Return the [X, Y] coordinate for the center point of the cell that contains the specified text.  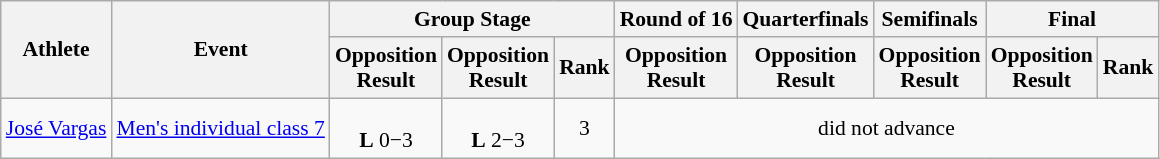
3 [584, 128]
Semifinals [930, 19]
Final [1072, 19]
Round of 16 [676, 19]
Men's individual class 7 [220, 128]
did not advance [887, 128]
José Vargas [56, 128]
Quarterfinals [806, 19]
Athlete [56, 50]
Event [220, 50]
L 2−3 [498, 128]
Group Stage [472, 19]
L 0−3 [386, 128]
